Detect which cell encompasses the target text, then output its (x, y) center coordinate. 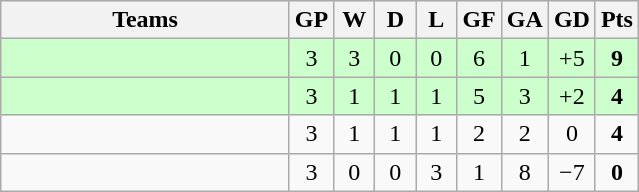
GA (524, 20)
GF (479, 20)
Teams (146, 20)
8 (524, 172)
GD (572, 20)
+2 (572, 96)
GP (311, 20)
+5 (572, 58)
9 (616, 58)
D (396, 20)
Pts (616, 20)
L (436, 20)
−7 (572, 172)
5 (479, 96)
W (354, 20)
6 (479, 58)
